Locate the cell with the specified text and output its (X, Y) center coordinate. 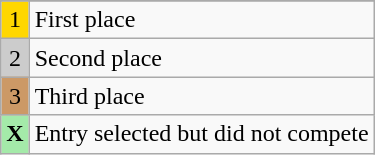
Entry selected but did not compete (202, 134)
X (15, 134)
First place (202, 20)
1 (15, 20)
3 (15, 96)
2 (15, 58)
Second place (202, 58)
Third place (202, 96)
